From the cell containing the given text, extract its center point as (x, y) coordinate. 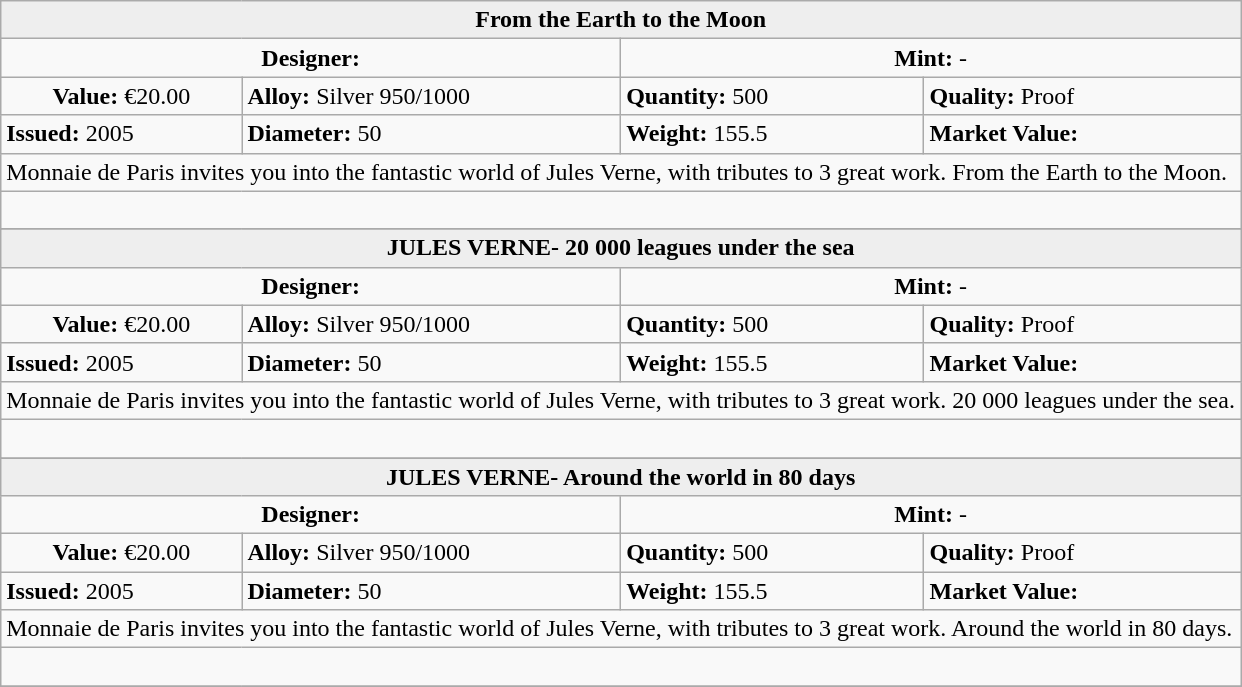
JULES VERNE- 20 000 leagues under the sea (621, 248)
Monnaie de Paris invites you into the fantastic world of Jules Verne, with tributes to 3 great work. 20 000 leagues under the sea. (621, 400)
Monnaie de Paris invites you into the fantastic world of Jules Verne, with tributes to 3 great work. From the Earth to the Moon. (621, 172)
Monnaie de Paris invites you into the fantastic world of Jules Verne, with tributes to 3 great work. Around the world in 80 days. (621, 629)
JULES VERNE- Around the world in 80 days (621, 477)
From the Earth to the Moon (621, 20)
